Scan for the cell matching the given text and deliver its (X, Y) coordinate at center. 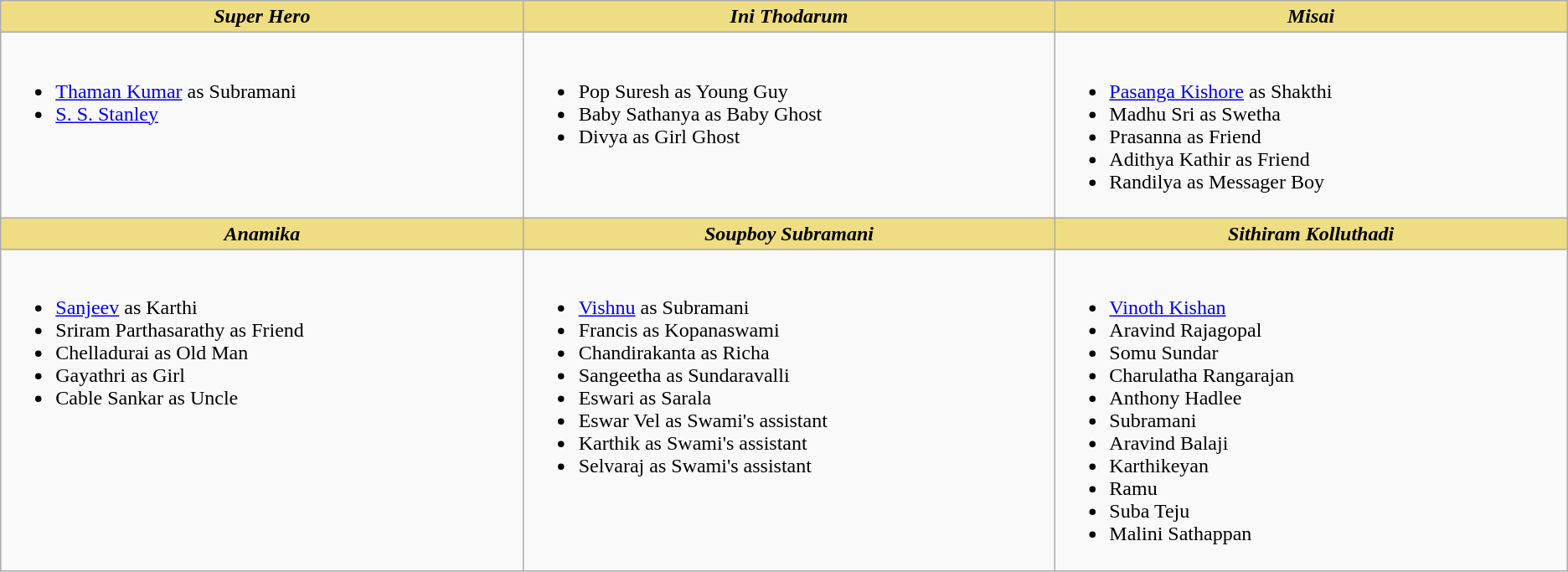
Pasanga Kishore as ShakthiMadhu Sri as SwethaPrasanna as FriendAdithya Kathir as FriendRandilya as Messager Boy (1311, 126)
Anamika (262, 234)
Sithiram Kolluthadi (1311, 234)
Pop Suresh as Young GuyBaby Sathanya as Baby GhostDivya as Girl Ghost (789, 126)
Ini Thodarum (789, 17)
Vinoth KishanAravind RajagopalSomu SundarCharulatha RangarajanAnthony HadleeSubramaniAravind BalajiKarthikeyanRamuSuba TejuMalini Sathappan (1311, 410)
Thaman Kumar as SubramaniS. S. Stanley (262, 126)
Sanjeev as KarthiSriram Parthasarathy as FriendChelladurai as Old ManGayathri as GirlCable Sankar as Uncle (262, 410)
Soupboy Subramani (789, 234)
Super Hero (262, 17)
Misai (1311, 17)
